From the cell containing the given text, extract its center point as [x, y] coordinate. 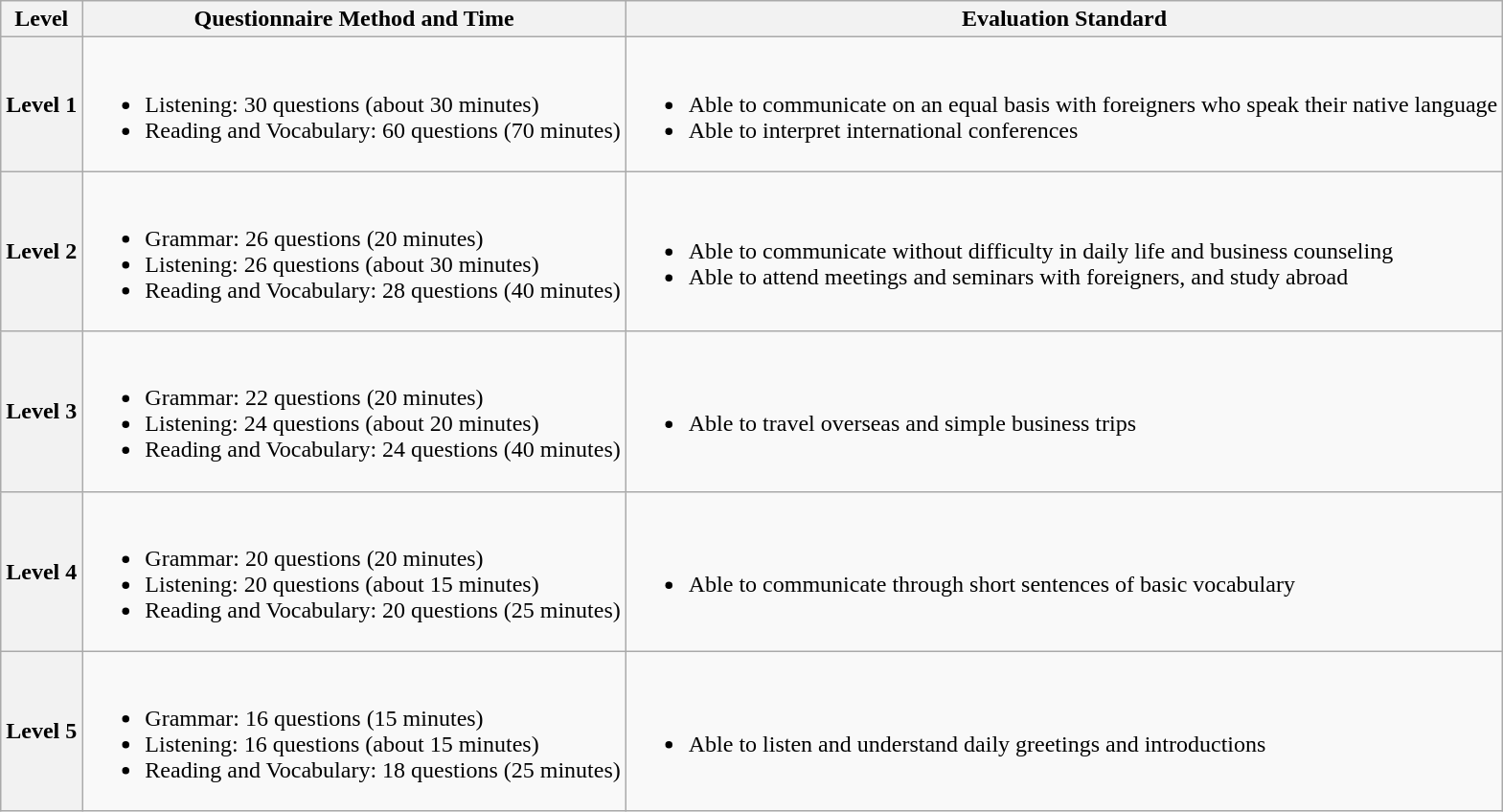
Level 2 [42, 251]
Able to communicate on an equal basis with foreigners who speak their native languageAble to interpret international conferences [1063, 104]
Able to travel overseas and simple business trips [1063, 412]
Grammar: 20 questions (20 minutes)Listening: 20 questions (about 15 minutes)Reading and Vocabulary: 20 questions (25 minutes) [354, 571]
Level [42, 19]
Evaluation Standard [1063, 19]
Grammar: 16 questions (15 minutes)Listening: 16 questions (about 15 minutes)Reading and Vocabulary: 18 questions (25 minutes) [354, 732]
Grammar: 22 questions (20 minutes)Listening: 24 questions (about 20 minutes)Reading and Vocabulary: 24 questions (40 minutes) [354, 412]
Level 3 [42, 412]
Level 4 [42, 571]
Able to communicate through short sentences of basic vocabulary [1063, 571]
Level 1 [42, 104]
Questionnaire Method and Time [354, 19]
Level 5 [42, 732]
Able to listen and understand daily greetings and introductions [1063, 732]
Listening: 30 questions (about 30 minutes)Reading and Vocabulary: 60 questions (70 minutes) [354, 104]
Grammar: 26 questions (20 minutes)Listening: 26 questions (about 30 minutes)Reading and Vocabulary: 28 questions (40 minutes) [354, 251]
Able to communicate without difficulty in daily life and business counselingAble to attend meetings and seminars with foreigners, and study abroad [1063, 251]
